Search for the cell housing the specified text and yield its (X, Y) center coordinate. 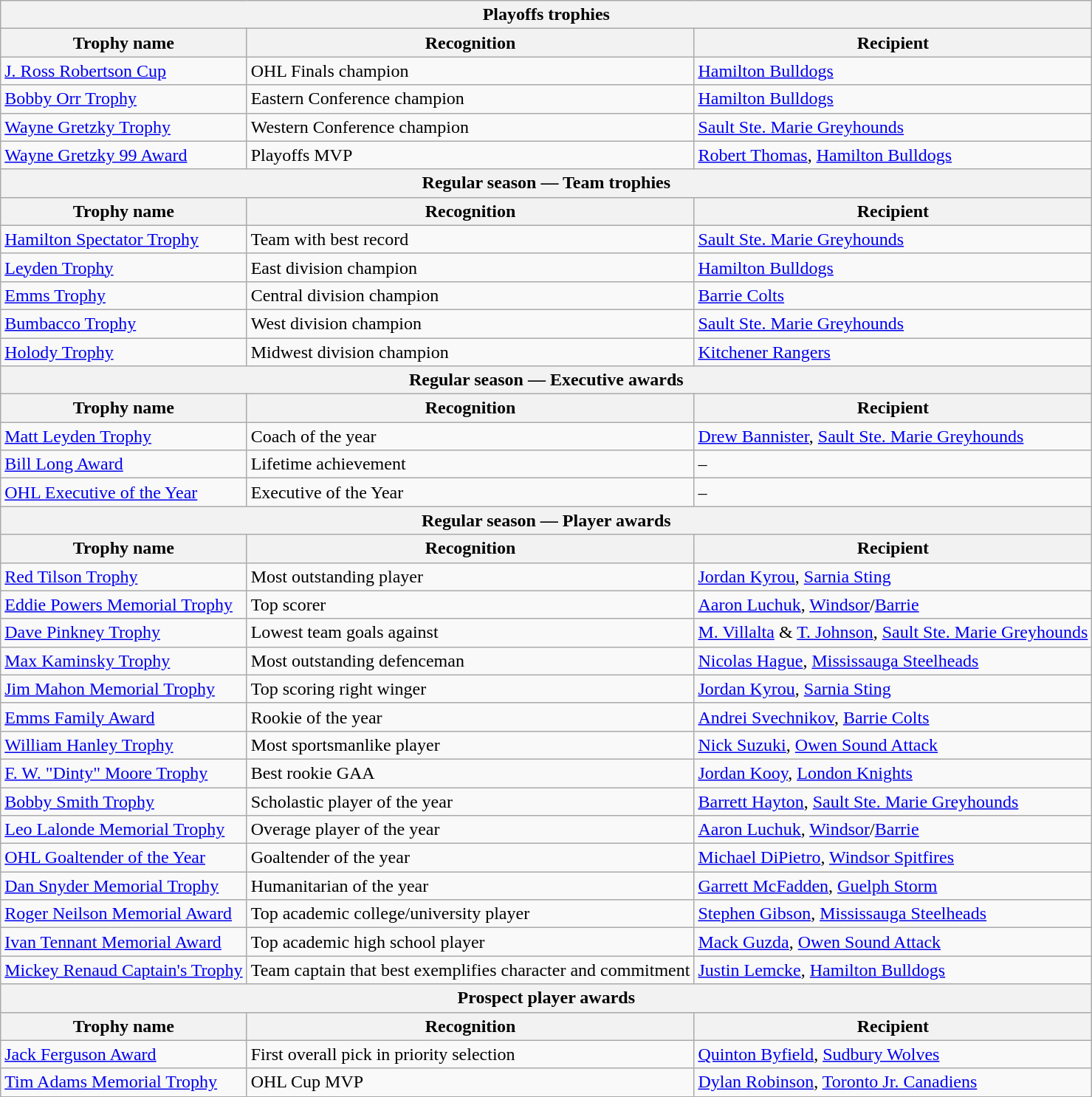
Bobby Orr Trophy (124, 99)
Top academic high school player (470, 942)
Garrett McFadden, Guelph Storm (893, 886)
M. Villalta & T. Johnson, Sault Ste. Marie Greyhounds (893, 633)
Max Kaminsky Trophy (124, 661)
Eddie Powers Memorial Trophy (124, 605)
Matt Leyden Trophy (124, 436)
Regular season — Team trophies (546, 183)
East division champion (470, 267)
Tim Adams Memorial Trophy (124, 1082)
Regular season — Player awards (546, 520)
Nicolas Hague, Mississauga Steelheads (893, 661)
F. W. "Dinty" Moore Trophy (124, 773)
OHL Goaltender of the Year (124, 858)
Eastern Conference champion (470, 99)
Hamilton Spectator Trophy (124, 239)
OHL Cup MVP (470, 1082)
OHL Executive of the Year (124, 492)
Emms Trophy (124, 295)
Quinton Byfield, Sudbury Wolves (893, 1054)
Jack Ferguson Award (124, 1054)
Barrie Colts (893, 295)
Dan Snyder Memorial Trophy (124, 886)
Kitchener Rangers (893, 352)
Roger Neilson Memorial Award (124, 914)
Bumbacco Trophy (124, 323)
Jim Mahon Memorial Trophy (124, 689)
Central division champion (470, 295)
West division champion (470, 323)
Michael DiPietro, Windsor Spitfires (893, 858)
Playoffs trophies (546, 15)
Regular season — Executive awards (546, 380)
Team captain that best exemplifies character and commitment (470, 970)
Prospect player awards (546, 998)
Holody Trophy (124, 352)
Leo Lalonde Memorial Trophy (124, 830)
Coach of the year (470, 436)
Stephen Gibson, Mississauga Steelheads (893, 914)
Team with best record (470, 239)
Lifetime achievement (470, 464)
Scholastic player of the year (470, 801)
Best rookie GAA (470, 773)
Nick Suzuki, Owen Sound Attack (893, 745)
Emms Family Award (124, 717)
Jordan Kooy, London Knights (893, 773)
Humanitarian of the year (470, 886)
Barrett Hayton, Sault Ste. Marie Greyhounds (893, 801)
Executive of the Year (470, 492)
Top scorer (470, 605)
Mickey Renaud Captain's Trophy (124, 970)
Dave Pinkney Trophy (124, 633)
Drew Bannister, Sault Ste. Marie Greyhounds (893, 436)
Mack Guzda, Owen Sound Attack (893, 942)
J. Ross Robertson Cup (124, 71)
Wayne Gretzky 99 Award (124, 155)
Lowest team goals against (470, 633)
Most sportsmanlike player (470, 745)
Top scoring right winger (470, 689)
Goaltender of the year (470, 858)
Rookie of the year (470, 717)
Midwest division champion (470, 352)
Western Conference champion (470, 127)
Bill Long Award (124, 464)
Ivan Tennant Memorial Award (124, 942)
Most outstanding player (470, 577)
William Hanley Trophy (124, 745)
Leyden Trophy (124, 267)
Robert Thomas, Hamilton Bulldogs (893, 155)
Andrei Svechnikov, Barrie Colts (893, 717)
Justin Lemcke, Hamilton Bulldogs (893, 970)
Red Tilson Trophy (124, 577)
Playoffs MVP (470, 155)
Wayne Gretzky Trophy (124, 127)
Top academic college/university player (470, 914)
OHL Finals champion (470, 71)
Dylan Robinson, Toronto Jr. Canadiens (893, 1082)
First overall pick in priority selection (470, 1054)
Most outstanding defenceman (470, 661)
Bobby Smith Trophy (124, 801)
Overage player of the year (470, 830)
